Provide the [x, y] coordinate of the cell's center where the given text is located.  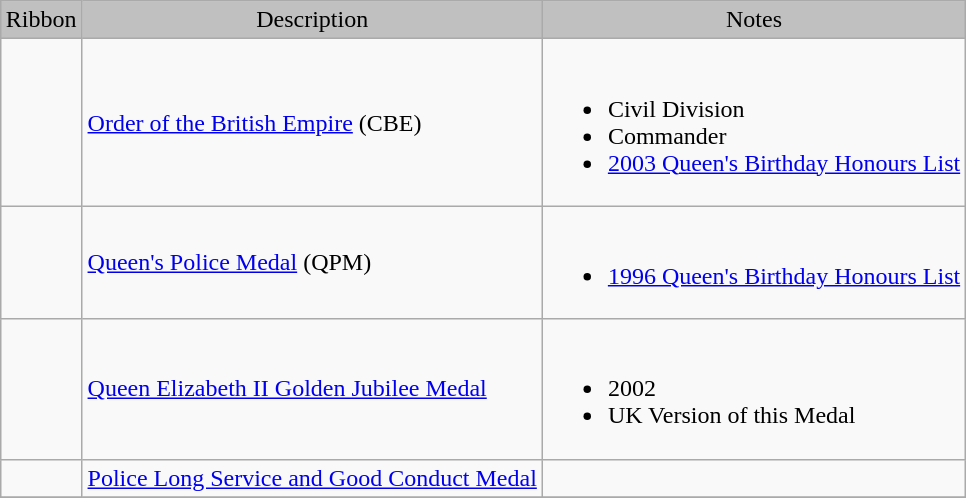
Notes [754, 20]
Queen's Police Medal (QPM) [312, 262]
Queen Elizabeth II Golden Jubilee Medal [312, 389]
Order of the British Empire (CBE) [312, 122]
Police Long Service and Good Conduct Medal [312, 478]
Ribbon [41, 20]
Civil DivisionCommander2003 Queen's Birthday Honours List [754, 122]
1996 Queen's Birthday Honours List [754, 262]
2002UK Version of this Medal [754, 389]
Description [312, 20]
